Detect which cell encompasses the target text, then output its (x, y) center coordinate. 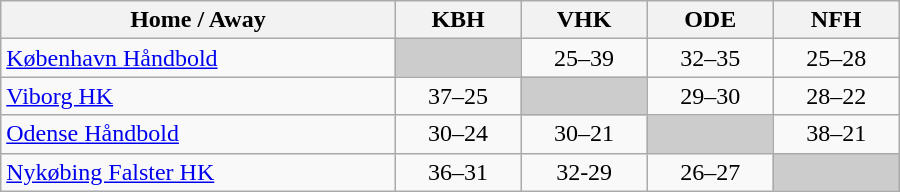
25–28 (836, 58)
30–24 (458, 134)
VHK (584, 20)
32–35 (710, 58)
37–25 (458, 96)
26–27 (710, 172)
Home / Away (198, 20)
28–22 (836, 96)
25–39 (584, 58)
30–21 (584, 134)
København Håndbold (198, 58)
NFH (836, 20)
36–31 (458, 172)
29–30 (710, 96)
32-29 (584, 172)
Odense Håndbold (198, 134)
Nykøbing Falster HK (198, 172)
38–21 (836, 134)
Viborg HK (198, 96)
KBH (458, 20)
ODE (710, 20)
